Provide the [X, Y] coordinate of the cell's center where the given text is located.  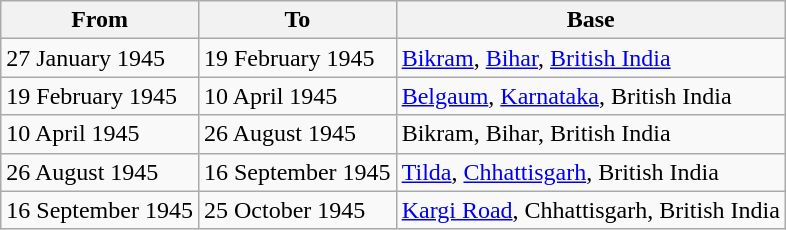
Tilda, Chhattisgarh, British India [590, 172]
25 October 1945 [297, 210]
Kargi Road, Chhattisgarh, British India [590, 210]
Base [590, 20]
27 January 1945 [100, 58]
From [100, 20]
Belgaum, Karnataka, British India [590, 96]
To [297, 20]
